Identify which cell holds the provided text, then report its [x, y] central coordinate. 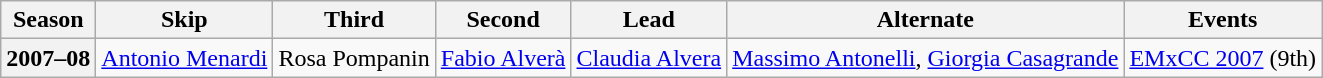
Antonio Menardi [184, 58]
Rosa Pompanin [354, 58]
Claudia Alvera [649, 58]
Fabio Alverà [503, 58]
Skip [184, 20]
2007–08 [48, 58]
EMxCC 2007 (9th) [1223, 58]
Lead [649, 20]
Alternate [926, 20]
Events [1223, 20]
Season [48, 20]
Third [354, 20]
Massimo Antonelli, Giorgia Casagrande [926, 58]
Second [503, 20]
